Output the [X, Y] coordinate of the center of the cell containing the given text.  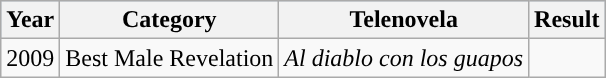
Best Male Revelation [170, 58]
Result [567, 20]
Category [170, 20]
Al diablo con los guapos [404, 58]
2009 [30, 58]
Year [30, 20]
Telenovela [404, 20]
